Return [x, y] of the center of cell containing provided text 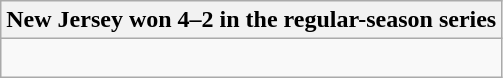
New Jersey won 4–2 in the regular-season series [252, 20]
